Return the (x, y) coordinate for the center point of the cell that contains the specified text.  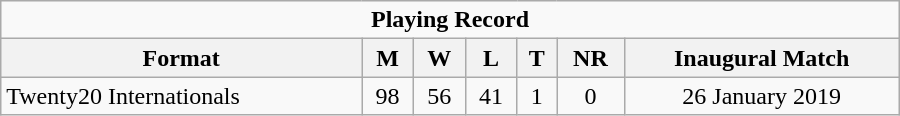
M (388, 58)
Format (182, 58)
0 (590, 96)
41 (491, 96)
26 January 2019 (762, 96)
Inaugural Match (762, 58)
W (439, 58)
T (537, 58)
56 (439, 96)
Playing Record (450, 20)
1 (537, 96)
L (491, 58)
98 (388, 96)
Twenty20 Internationals (182, 96)
NR (590, 58)
